Scan for the cell matching the given text and deliver its [X, Y] coordinate at center. 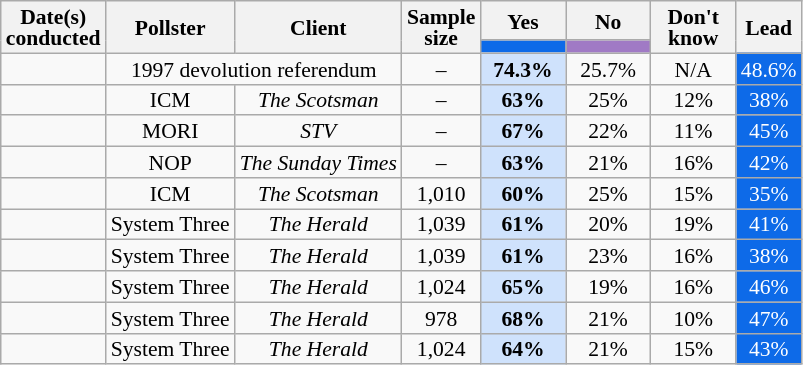
MORI [170, 132]
Client [318, 27]
64% [522, 348]
STV [318, 132]
11% [694, 132]
12% [694, 100]
10% [694, 318]
The Sunday Times [318, 162]
22% [608, 132]
46% [769, 286]
978 [441, 318]
74.3% [522, 68]
65% [522, 286]
45% [769, 132]
1997 devolution referendum [254, 68]
20% [608, 224]
68% [522, 318]
1,010 [441, 194]
43% [769, 348]
Pollster [170, 27]
Yes [522, 20]
48.6% [769, 68]
Samplesize [441, 27]
No [608, 20]
41% [769, 224]
NOP [170, 162]
23% [608, 256]
47% [769, 318]
Lead [769, 27]
42% [769, 162]
67% [522, 132]
Date(s)conducted [54, 27]
60% [522, 194]
25.7% [608, 68]
35% [769, 194]
Don'tknow [694, 27]
N/A [694, 68]
